Return [x, y] of the center of cell containing provided text 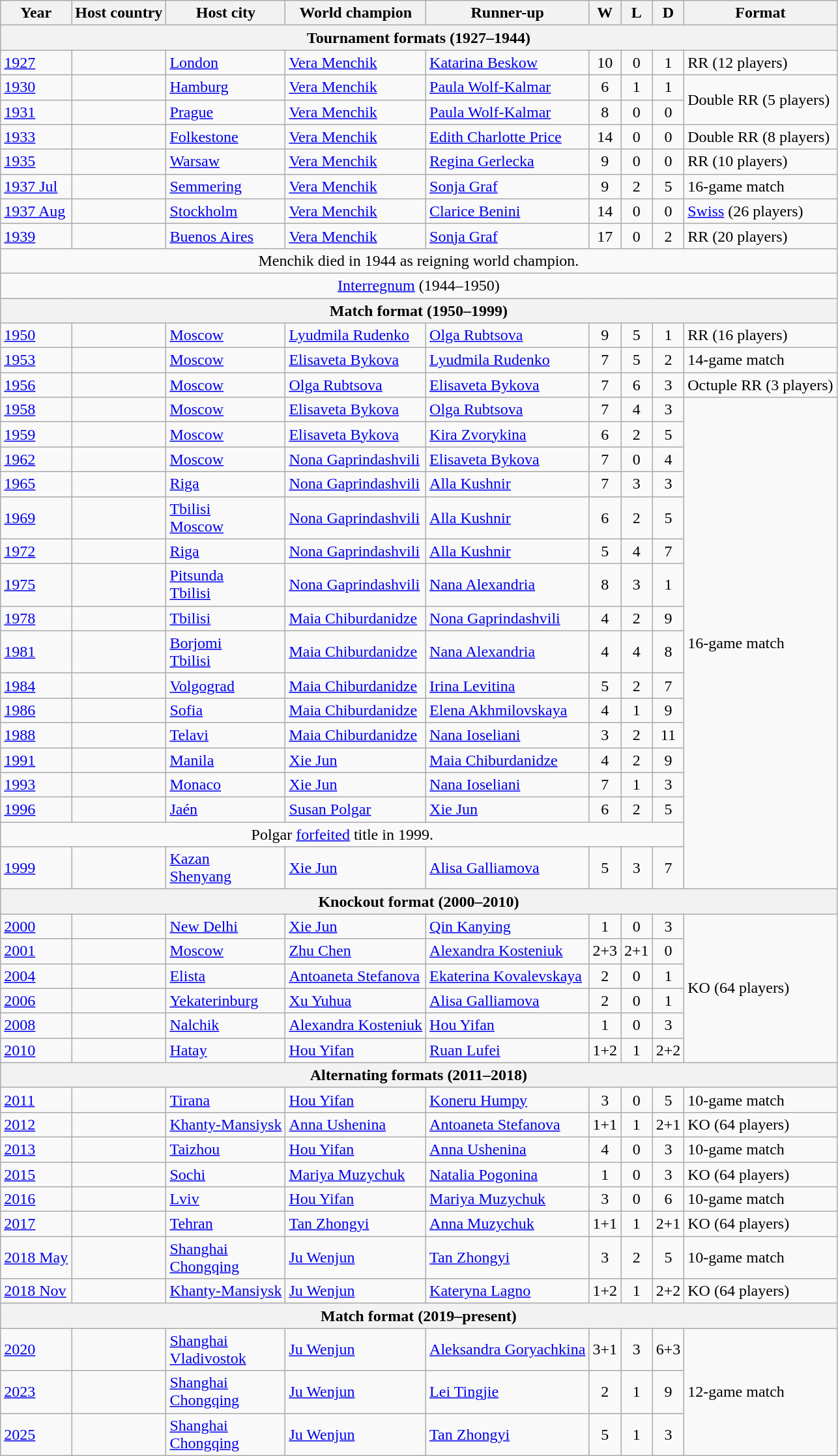
Hamburg [225, 87]
1981 [36, 651]
1999 [36, 868]
2012 [36, 1124]
2015 [36, 1175]
Anna Muzychuk [508, 1224]
1956 [36, 385]
1959 [36, 435]
2013 [36, 1149]
Nalchik [225, 1025]
2018 May [36, 1257]
Xu Yuhua [356, 1001]
1978 [36, 618]
Tirana [225, 1100]
Kateryna Lagno [508, 1291]
Ekaterina Kovalevskaya [508, 976]
1984 [36, 685]
1993 [36, 785]
2018 Nov [36, 1291]
1950 [36, 335]
2008 [36, 1025]
1939 [36, 236]
Clarice Benini [508, 211]
Irina Levitina [508, 685]
Monaco [225, 785]
Tournament formats (1927–1944) [418, 38]
Lviv [225, 1199]
Buenos Aires [225, 236]
2000 [36, 926]
2004 [36, 976]
Shanghai Chongqing [225, 1257]
Tbilisi [225, 618]
1958 [36, 410]
Jaén [225, 810]
1930 [36, 87]
ShanghaiVladivostok [225, 1350]
RR (20 players) [760, 236]
World champion [356, 13]
Elista [225, 976]
Tehran [225, 1224]
RR (16 players) [760, 335]
1937 Jul [36, 186]
D [669, 13]
1962 [36, 459]
Volgograd [225, 685]
Tbilisi Moscow [225, 517]
1996 [36, 810]
Pitsunda Tbilisi [225, 585]
Zhu Chen [356, 951]
Stockholm [225, 211]
Manila [225, 760]
Aleksandra Goryachkina [508, 1350]
1937 Aug [36, 211]
RR (10 players) [760, 162]
1953 [36, 360]
Regina Gerlecka [508, 162]
2006 [36, 1001]
2016 [36, 1199]
Elena Akhmilovskaya [508, 710]
2010 [36, 1050]
1931 [36, 112]
1933 [36, 137]
Runner-up [508, 13]
Knockout format (2000–2010) [418, 902]
12-game match [760, 1392]
2+3 [605, 951]
Lei Tingjie [508, 1392]
14-game match [760, 360]
1986 [36, 710]
2011 [36, 1100]
1927 [36, 63]
6+3 [669, 1350]
1988 [36, 735]
Sofia [225, 710]
Semmering [225, 186]
Polgar forfeited title in 1999. [343, 835]
2023 [36, 1392]
Kira Zvorykina [508, 435]
Folkestone [225, 137]
1972 [36, 551]
W [605, 13]
Year [36, 13]
Format [760, 13]
1965 [36, 484]
Alternating formats (2011–2018) [418, 1075]
Menchik died in 1944 as reigning world champion. [418, 261]
RR (12 players) [760, 63]
Telavi [225, 735]
Swiss (26 players) [760, 211]
Ruan Lufei [508, 1050]
Match format (1950–1999) [418, 311]
Double RR (8 players) [760, 137]
1969 [36, 517]
Match format (2019–present) [418, 1316]
Hatay [225, 1050]
Warsaw [225, 162]
3+1 [605, 1350]
2017 [36, 1224]
1935 [36, 162]
Sochi [225, 1175]
Susan Polgar [356, 810]
Double RR (5 players) [760, 100]
London [225, 63]
Taizhou [225, 1149]
2025 [36, 1435]
17 [605, 236]
1991 [36, 760]
Koneru Humpy [508, 1100]
New Delhi [225, 926]
Interregnum (1944–1950) [418, 285]
Borjomi Tbilisi [225, 651]
L [636, 13]
Qin Kanying [508, 926]
Kazan Shenyang [225, 868]
Octuple RR (3 players) [760, 385]
Natalia Pogonina [508, 1175]
2020 [36, 1350]
2001 [36, 951]
Yekaterinburg [225, 1001]
Host city [225, 13]
Host country [119, 13]
Edith Charlotte Price [508, 137]
10 [605, 63]
1975 [36, 585]
Katarina Beskow [508, 63]
11 [669, 735]
Prague [225, 112]
